Locate the cell with the specified text and output its (X, Y) center coordinate. 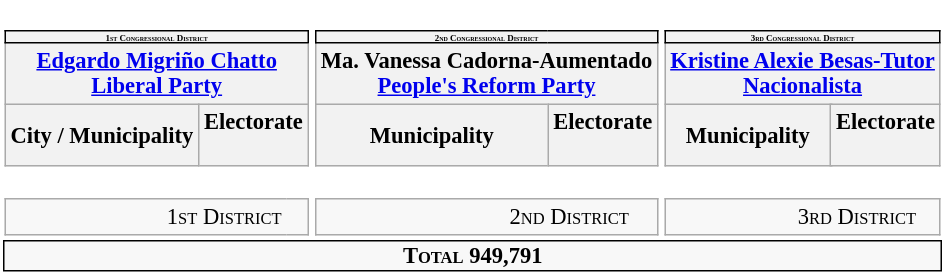
Edgardo Migriño Chatto Liberal Party (156, 74)
Kristine Alexie Besas-TutorNacionalista (802, 74)
City / Municipality (102, 136)
2nd Congressional District Ma. Vanessa Cadorna-AumentadoPeople's Reform Party Municipality Electorate (486, 86)
1st Congressional District Edgardo Migriño Chatto Liberal Party City / Municipality Electorate (156, 86)
3rd Congressional District Kristine Alexie Besas-TutorNacionalista Municipality Electorate (803, 86)
2nd Congressional District (487, 37)
3rd Congressional District (802, 37)
Total 949,791 (472, 256)
1st Congressional District (156, 37)
Ma. Vanessa Cadorna-AumentadoPeople's Reform Party (487, 74)
